Return the [X, Y] coordinate for the center point of the cell that contains the specified text.  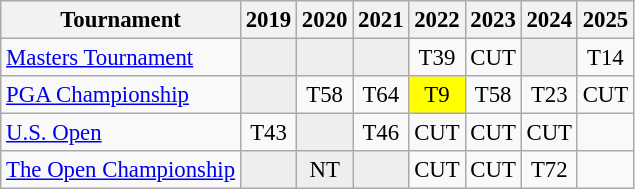
T9 [437, 95]
T39 [437, 58]
2024 [549, 20]
Tournament [121, 20]
The Open Championship [121, 170]
2023 [493, 20]
2020 [325, 20]
NT [325, 170]
PGA Championship [121, 95]
U.S. Open [121, 133]
T43 [268, 133]
T64 [381, 95]
T72 [549, 170]
2019 [268, 20]
T14 [605, 58]
T23 [549, 95]
T46 [381, 133]
2022 [437, 20]
Masters Tournament [121, 58]
2025 [605, 20]
2021 [381, 20]
